Find where the given text appears and provide that cell's center as [x, y] coordinate. 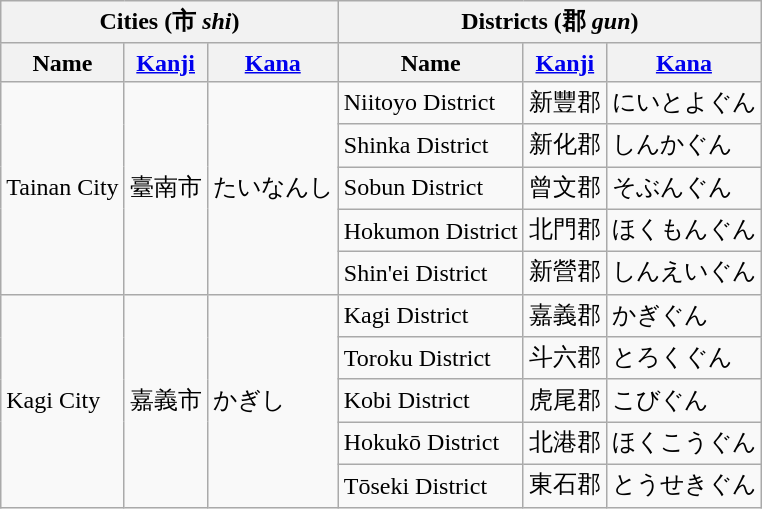
しんえいぐん [684, 274]
こびぐん [684, 400]
Shinka District [430, 146]
北港郡 [564, 444]
たいなんし [272, 188]
嘉義市 [166, 400]
斗六郡 [564, 358]
東石郡 [564, 486]
Toroku District [430, 358]
ほくこうぐん [684, 444]
Shin'ei District [430, 274]
北門郡 [564, 230]
Hokukō District [430, 444]
臺南市 [166, 188]
虎尾郡 [564, 400]
Cities (市 shi) [170, 22]
Kagi City [62, 400]
Kobi District [430, 400]
Districts (郡 gun) [550, 22]
曾文郡 [564, 188]
Kagi District [430, 316]
Sobun District [430, 188]
Tōseki District [430, 486]
新營郡 [564, 274]
にいとよぐん [684, 102]
Tainan City [62, 188]
ほくもんぐん [684, 230]
とうせきぐん [684, 486]
しんかぐん [684, 146]
Niitoyo District [430, 102]
かぎぐん [684, 316]
新豐郡 [564, 102]
Hokumon District [430, 230]
かぎし [272, 400]
そぶんぐん [684, 188]
嘉義郡 [564, 316]
新化郡 [564, 146]
とろくぐん [684, 358]
